Detect which cell encompasses the target text, then output its [X, Y] center coordinate. 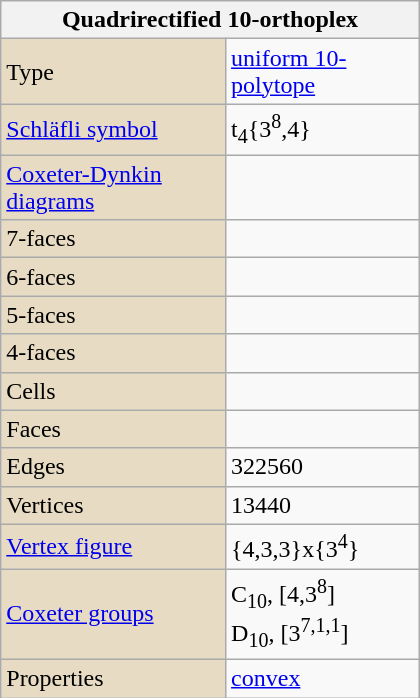
Properties [114, 678]
Vertex figure [114, 546]
6-faces [114, 277]
Coxeter groups [114, 614]
Faces [114, 429]
4-faces [114, 353]
Coxeter-Dynkin diagrams [114, 188]
322560 [323, 467]
uniform 10-polytope [323, 72]
C10, [4,38]D10, [37,1,1] [323, 614]
5-faces [114, 315]
7-faces [114, 239]
t4{38,4} [323, 130]
{4,3,3}x{34} [323, 546]
Cells [114, 391]
convex [323, 678]
Schläfli symbol [114, 130]
Edges [114, 467]
Quadrirectified 10-orthoplex [210, 20]
13440 [323, 505]
Type [114, 72]
Vertices [114, 505]
